Return (x, y) of the center of cell containing provided text 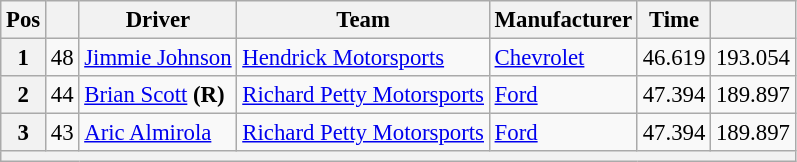
46.619 (674, 58)
193.054 (754, 58)
2 (24, 95)
1 (24, 58)
Time (674, 20)
Brian Scott (R) (158, 95)
3 (24, 133)
44 (62, 95)
Aric Almirola (158, 133)
48 (62, 58)
Pos (24, 20)
Jimmie Johnson (158, 58)
43 (62, 133)
Chevrolet (563, 58)
Team (363, 20)
Hendrick Motorsports (363, 58)
Manufacturer (563, 20)
Driver (158, 20)
